Pinpoint the cell where the given text exists, returning its (X, Y) midpoint coordinate. 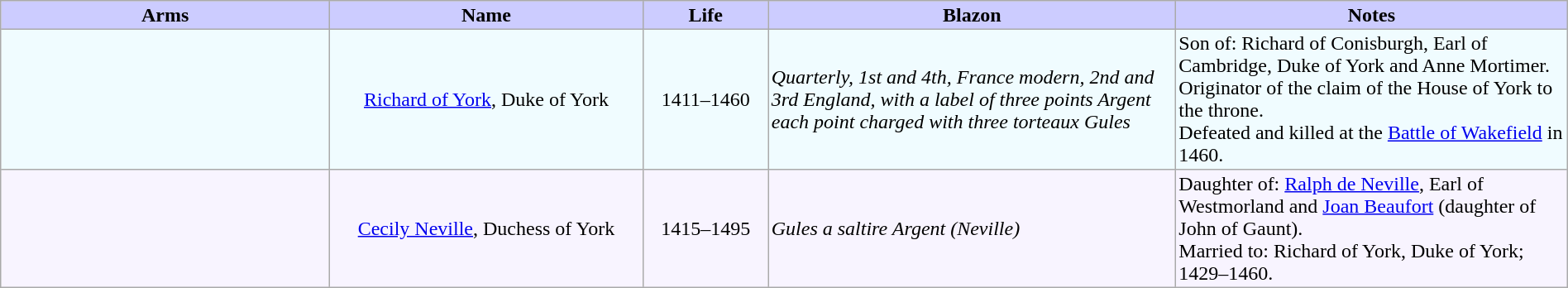
Arms (165, 15)
Blazon (973, 15)
1411–1460 (705, 99)
Notes (1372, 15)
1415–1495 (705, 228)
Cecily Neville, Duchess of York (486, 228)
Richard of York, Duke of York (486, 99)
Quarterly, 1st and 4th, France modern, 2nd and 3rd England, with a label of three points Argent each point charged with three torteaux Gules (973, 99)
Life (705, 15)
Name (486, 15)
Gules a saltire Argent (Neville) (973, 228)
